Determine the [X, Y] coordinate at the center of the cell enclosing the given text.  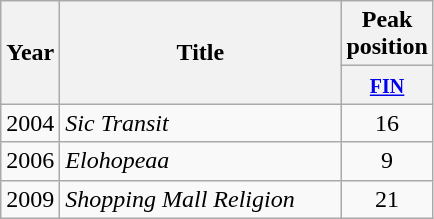
9 [387, 161]
Year [30, 52]
Title [200, 52]
FIN [387, 85]
Peak position [387, 34]
Shopping Mall Religion [200, 199]
Elohopeaa [200, 161]
2006 [30, 161]
16 [387, 123]
21 [387, 199]
2004 [30, 123]
Sic Transit [200, 123]
2009 [30, 199]
